Provide the (x, y) coordinate of the cell's center where the given text is located.  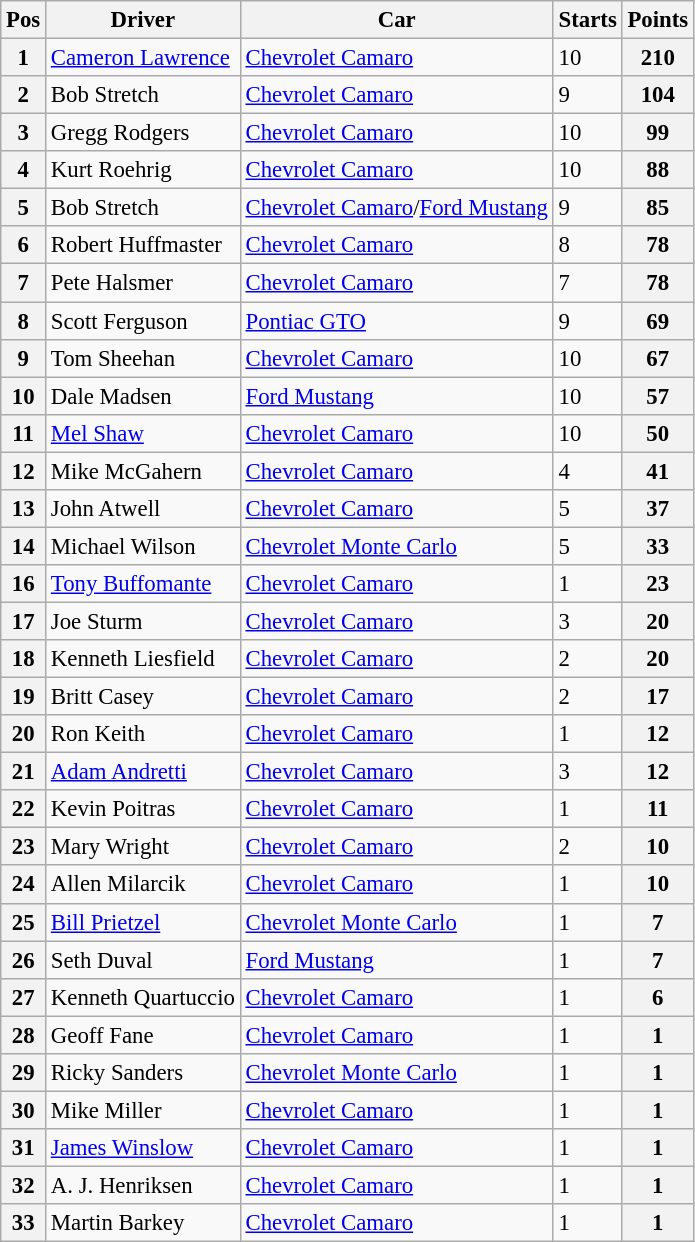
85 (658, 208)
Kenneth Quartuccio (144, 997)
24 (24, 885)
Scott Ferguson (144, 321)
Driver (144, 20)
28 (24, 1035)
Points (658, 20)
19 (24, 697)
Michael Wilson (144, 546)
Martin Barkey (144, 1223)
210 (658, 58)
Britt Casey (144, 697)
27 (24, 997)
Kevin Poitras (144, 809)
Geoff Fane (144, 1035)
26 (24, 960)
Tom Sheehan (144, 358)
Allen Milarcik (144, 885)
Joe Sturm (144, 621)
Tony Buffomante (144, 584)
Pontiac GTO (396, 321)
41 (658, 471)
25 (24, 922)
Chevrolet Camaro/Ford Mustang (396, 208)
30 (24, 1110)
16 (24, 584)
32 (24, 1185)
29 (24, 1073)
Gregg Rodgers (144, 133)
18 (24, 659)
Car (396, 20)
Mike McGahern (144, 471)
57 (658, 396)
Dale Madsen (144, 396)
A. J. Henriksen (144, 1185)
14 (24, 546)
Ricky Sanders (144, 1073)
Starts (588, 20)
Ron Keith (144, 734)
Kurt Roehrig (144, 170)
Robert Huffmaster (144, 245)
104 (658, 95)
Adam Andretti (144, 772)
88 (658, 170)
Mel Shaw (144, 433)
Cameron Lawrence (144, 58)
Kenneth Liesfield (144, 659)
50 (658, 433)
13 (24, 509)
Pos (24, 20)
21 (24, 772)
Pete Halsmer (144, 283)
22 (24, 809)
99 (658, 133)
John Atwell (144, 509)
67 (658, 358)
Seth Duval (144, 960)
Mike Miller (144, 1110)
Mary Wright (144, 847)
31 (24, 1148)
69 (658, 321)
37 (658, 509)
James Winslow (144, 1148)
Bill Prietzel (144, 922)
